Provide the [x, y] coordinate of the cell's center where the given text is located.  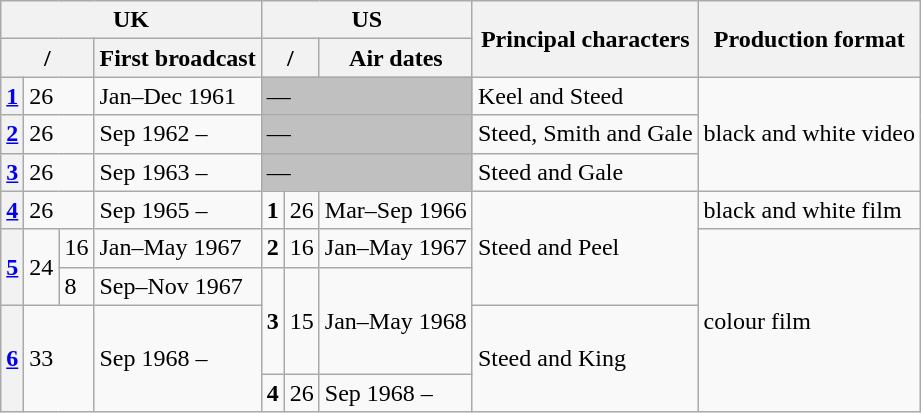
First broadcast [178, 58]
Sep–Nov 1967 [178, 286]
colour film [809, 320]
Mar–Sep 1966 [396, 210]
Steed and Peel [585, 248]
Steed and Gale [585, 172]
Sep 1962 – [178, 134]
black and white film [809, 210]
UK [131, 20]
Steed, Smith and Gale [585, 134]
Air dates [396, 58]
Sep 1965 – [178, 210]
8 [76, 286]
5 [12, 267]
Steed and King [585, 358]
Principal characters [585, 39]
Jan–Dec 1961 [178, 96]
33 [59, 358]
15 [302, 320]
24 [42, 267]
Sep 1963 – [178, 172]
US [366, 20]
6 [12, 358]
Jan–May 1968 [396, 320]
Keel and Steed [585, 96]
black and white video [809, 134]
Production format [809, 39]
